For the text-containing cell, return its midpoint in (X, Y) coordinate format. 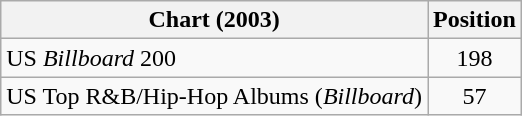
198 (475, 58)
57 (475, 96)
US Top R&B/Hip-Hop Albums (Billboard) (214, 96)
Chart (2003) (214, 20)
US Billboard 200 (214, 58)
Position (475, 20)
